Scan for the cell matching the given text and deliver its (x, y) coordinate at center. 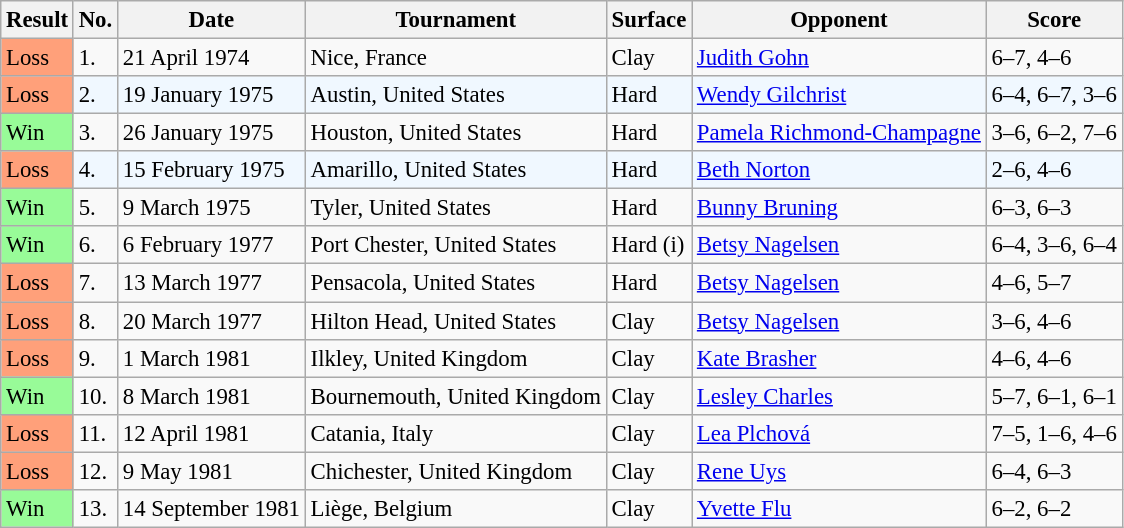
Beth Norton (840, 170)
Lea Plchová (840, 433)
5–7, 6–1, 6–1 (1054, 396)
Houston, United States (456, 133)
14 September 1981 (211, 509)
Surface (648, 20)
8. (95, 321)
6–4, 6–7, 3–6 (1054, 95)
6–3, 6–3 (1054, 208)
1 March 1981 (211, 358)
Yvette Flu (840, 509)
4. (95, 170)
Austin, United States (456, 95)
Hard (i) (648, 245)
Amarillo, United States (456, 170)
13. (95, 509)
3–6, 4–6 (1054, 321)
Judith Gohn (840, 58)
21 April 1974 (211, 58)
12 April 1981 (211, 433)
26 January 1975 (211, 133)
7. (95, 283)
Score (1054, 20)
Pensacola, United States (456, 283)
2–6, 4–6 (1054, 170)
Wendy Gilchrist (840, 95)
6. (95, 245)
15 February 1975 (211, 170)
6–7, 4–6 (1054, 58)
2. (95, 95)
Opponent (840, 20)
13 March 1977 (211, 283)
10. (95, 396)
Liège, Belgium (456, 509)
Tyler, United States (456, 208)
4–6, 5–7 (1054, 283)
6–2, 6–2 (1054, 509)
Port Chester, United States (456, 245)
9 May 1981 (211, 471)
Date (211, 20)
11. (95, 433)
Catania, Italy (456, 433)
8 March 1981 (211, 396)
Rene Uys (840, 471)
20 March 1977 (211, 321)
Bunny Bruning (840, 208)
19 January 1975 (211, 95)
Pamela Richmond-Champagne (840, 133)
4–6, 4–6 (1054, 358)
Kate Brasher (840, 358)
12. (95, 471)
Result (38, 20)
Lesley Charles (840, 396)
1. (95, 58)
Bournemouth, United Kingdom (456, 396)
6–4, 3–6, 6–4 (1054, 245)
Chichester, United Kingdom (456, 471)
Hilton Head, United States (456, 321)
6 February 1977 (211, 245)
3. (95, 133)
6–4, 6–3 (1054, 471)
Nice, France (456, 58)
Tournament (456, 20)
5. (95, 208)
Ilkley, United Kingdom (456, 358)
No. (95, 20)
9. (95, 358)
7–5, 1–6, 4–6 (1054, 433)
9 March 1975 (211, 208)
3–6, 6–2, 7–6 (1054, 133)
